Output the (x, y) coordinate of the center of the cell containing the given text.  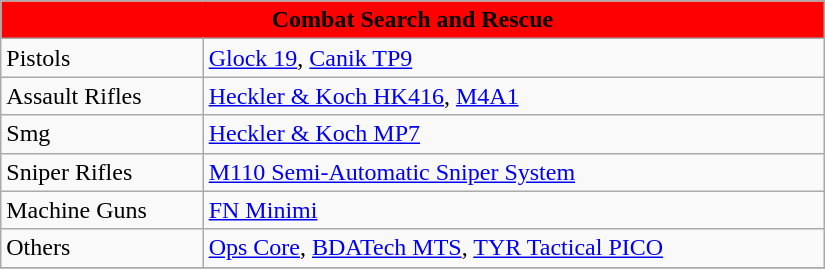
Others (102, 248)
Ops Core, BDATech MTS, TYR Tactical PICO (514, 248)
Assault Rifles (102, 96)
Sniper Rifles (102, 172)
Heckler & Koch MP7 (514, 134)
Machine Guns (102, 210)
FN Minimi (514, 210)
Pistols (102, 58)
M110 Semi-Automatic Sniper System (514, 172)
Smg (102, 134)
Combat Search and Rescue (413, 20)
Heckler & Koch HK416, M4A1 (514, 96)
Glock 19, Canik TP9 (514, 58)
